Capture the cell that displays the provided text and extract its (X, Y) central coordinate. 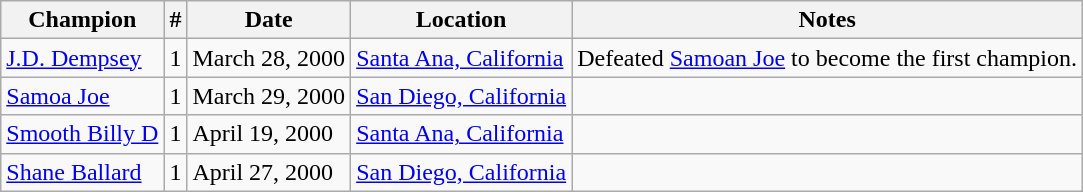
Defeated Samoan Joe to become the first champion. (828, 58)
Smooth Billy D (82, 134)
Champion (82, 20)
Shane Ballard (82, 172)
Notes (828, 20)
March 28, 2000 (269, 58)
Samoa Joe (82, 96)
April 19, 2000 (269, 134)
# (176, 20)
March 29, 2000 (269, 96)
Date (269, 20)
J.D. Dempsey (82, 58)
April 27, 2000 (269, 172)
Location (462, 20)
